Find where the given text appears and provide that cell's center as (x, y) coordinate. 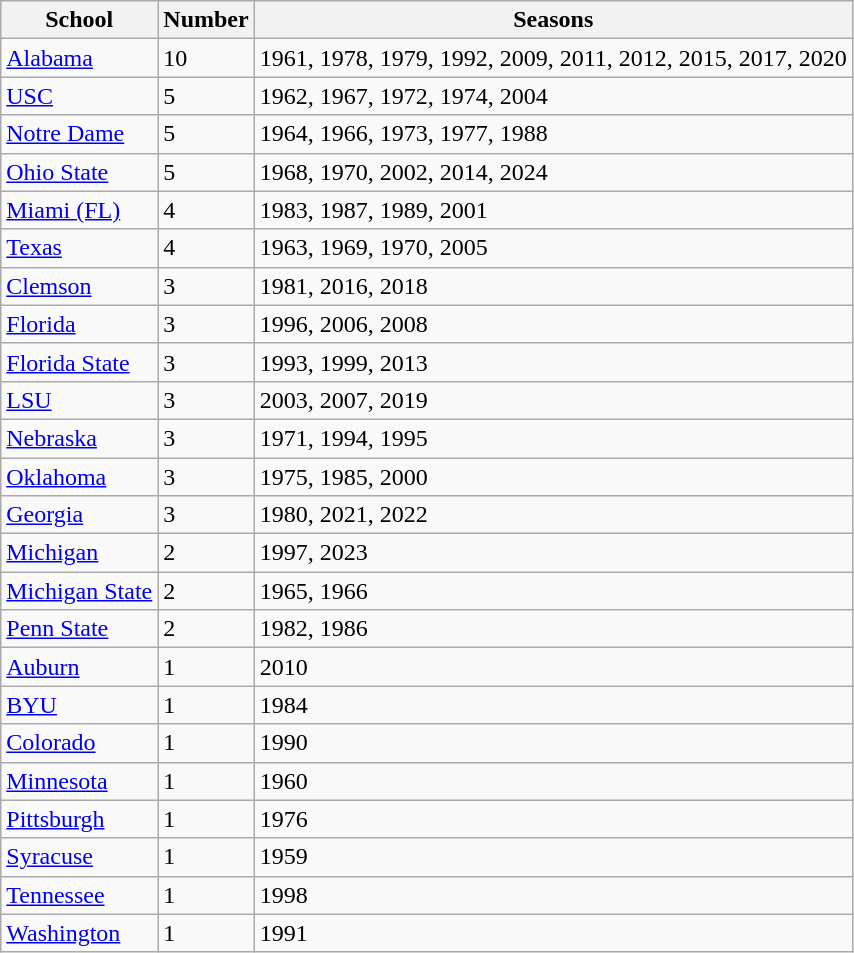
Florida State (80, 362)
1993, 1999, 2013 (553, 362)
1968, 1970, 2002, 2014, 2024 (553, 172)
Michigan (80, 553)
1981, 2016, 2018 (553, 286)
1990 (553, 743)
1962, 1967, 1972, 1974, 2004 (553, 96)
Florida (80, 324)
1963, 1969, 1970, 2005 (553, 248)
Washington (80, 933)
Penn State (80, 629)
1975, 1985, 2000 (553, 477)
Minnesota (80, 781)
Auburn (80, 667)
Number (206, 20)
School (80, 20)
1984 (553, 705)
BYU (80, 705)
1965, 1966 (553, 591)
Seasons (553, 20)
Miami (FL) (80, 210)
Alabama (80, 58)
Clemson (80, 286)
1983, 1987, 1989, 2001 (553, 210)
Oklahoma (80, 477)
2010 (553, 667)
Pittsburgh (80, 819)
1996, 2006, 2008 (553, 324)
1959 (553, 857)
1998 (553, 895)
1960 (553, 781)
1961, 1978, 1979, 1992, 2009, 2011, 2012, 2015, 2017, 2020 (553, 58)
Syracuse (80, 857)
2003, 2007, 2019 (553, 400)
1964, 1966, 1973, 1977, 1988 (553, 134)
1997, 2023 (553, 553)
LSU (80, 400)
1976 (553, 819)
Notre Dame (80, 134)
1982, 1986 (553, 629)
Texas (80, 248)
USC (80, 96)
1971, 1994, 1995 (553, 438)
10 (206, 58)
1991 (553, 933)
Colorado (80, 743)
Nebraska (80, 438)
Michigan State (80, 591)
Tennessee (80, 895)
1980, 2021, 2022 (553, 515)
Georgia (80, 515)
Ohio State (80, 172)
